Output the [X, Y] coordinate of the center of the cell containing the given text.  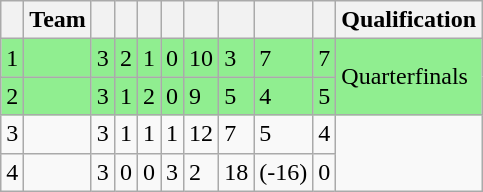
12 [202, 134]
10 [202, 58]
Quarterfinals [409, 77]
(-16) [284, 172]
18 [236, 172]
Qualification [409, 20]
9 [202, 96]
Team [58, 20]
